For the text-containing cell, return its midpoint in [x, y] coordinate format. 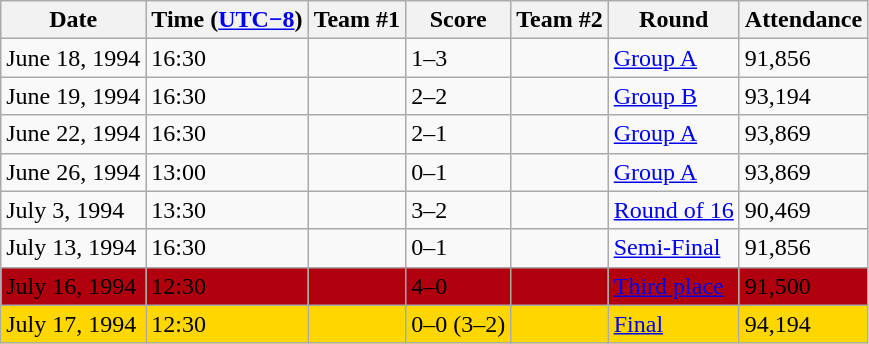
1–3 [458, 58]
Team #2 [560, 20]
July 16, 1994 [74, 286]
June 22, 1994 [74, 134]
94,194 [803, 324]
Time (UTC−8) [227, 20]
2–1 [458, 134]
Score [458, 20]
93,194 [803, 96]
July 17, 1994 [74, 324]
Third place [674, 286]
Round of 16 [674, 210]
Final [674, 324]
Date [74, 20]
13:00 [227, 172]
July 3, 1994 [74, 210]
90,469 [803, 210]
Round [674, 20]
June 18, 1994 [74, 58]
13:30 [227, 210]
0–0 (3–2) [458, 324]
91,500 [803, 286]
3–2 [458, 210]
4–0 [458, 286]
Group B [674, 96]
Semi-Final [674, 248]
2–2 [458, 96]
June 26, 1994 [74, 172]
Attendance [803, 20]
July 13, 1994 [74, 248]
Team #1 [357, 20]
June 19, 1994 [74, 96]
